Return the [X, Y] coordinate for the center point of the cell that contains the specified text.  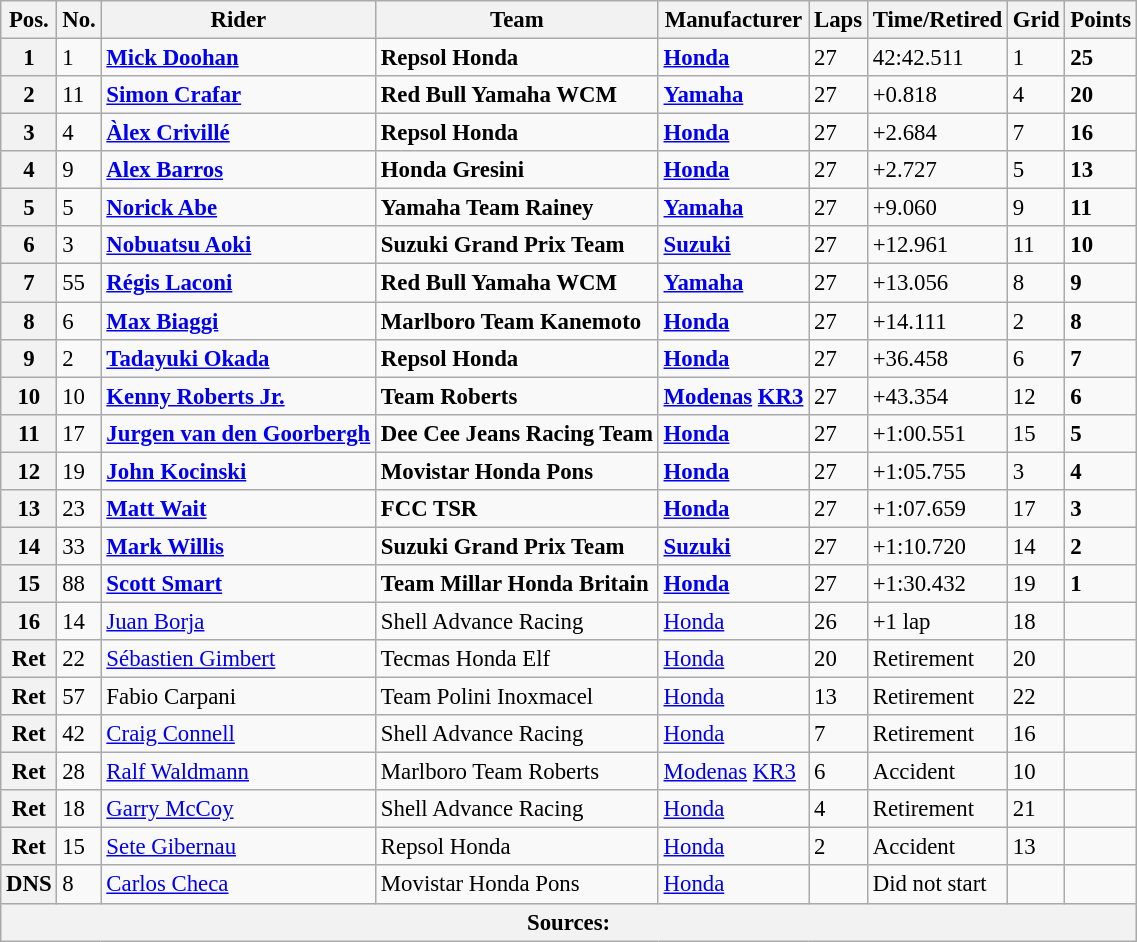
Alex Barros [238, 170]
Àlex Crivillé [238, 133]
Laps [838, 20]
+1:05.755 [937, 471]
Mark Willis [238, 546]
Manufacturer [733, 20]
Did not start [937, 885]
Kenny Roberts Jr. [238, 396]
+43.354 [937, 396]
Nobuatsu Aoki [238, 245]
Fabio Carpani [238, 697]
Team Roberts [518, 396]
23 [79, 509]
28 [79, 772]
No. [79, 20]
Tecmas Honda Elf [518, 659]
Tadayuki Okada [238, 358]
Time/Retired [937, 20]
26 [838, 621]
+0.818 [937, 95]
Simon Crafar [238, 95]
John Kocinski [238, 471]
33 [79, 546]
+2.727 [937, 170]
Régis Laconi [238, 283]
Craig Connell [238, 734]
Mick Doohan [238, 58]
Yamaha Team Rainey [518, 208]
Jurgen van den Goorbergh [238, 433]
Pos. [29, 20]
Sébastien Gimbert [238, 659]
Points [1100, 20]
Marlboro Team Roberts [518, 772]
+1:30.432 [937, 584]
Marlboro Team Kanemoto [518, 321]
42:42.511 [937, 58]
Juan Borja [238, 621]
88 [79, 584]
+14.111 [937, 321]
Dee Cee Jeans Racing Team [518, 433]
Carlos Checa [238, 885]
Max Biaggi [238, 321]
57 [79, 697]
+13.056 [937, 283]
DNS [29, 885]
Team [518, 20]
25 [1100, 58]
Sources: [569, 922]
Sete Gibernau [238, 847]
Ralf Waldmann [238, 772]
+9.060 [937, 208]
+1:10.720 [937, 546]
FCC TSR [518, 509]
21 [1036, 809]
Team Polini Inoxmacel [518, 697]
Scott Smart [238, 584]
+2.684 [937, 133]
+1:00.551 [937, 433]
Matt Wait [238, 509]
+1 lap [937, 621]
+36.458 [937, 358]
55 [79, 283]
42 [79, 734]
Honda Gresini [518, 170]
Grid [1036, 20]
Rider [238, 20]
Team Millar Honda Britain [518, 584]
+1:07.659 [937, 509]
Norick Abe [238, 208]
Garry McCoy [238, 809]
+12.961 [937, 245]
